Find where the given text appears and provide that cell's center as (x, y) coordinate. 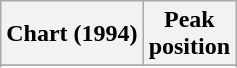
Chart (1994) (72, 34)
Peakposition (189, 34)
